From the cell containing the given text, extract its center point as [x, y] coordinate. 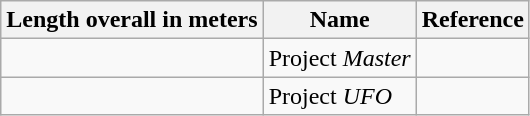
Reference [472, 20]
Length overall in meters [132, 20]
Project UFO [340, 96]
Project Master [340, 58]
Name [340, 20]
